Detect which cell encompasses the target text, then output its (X, Y) center coordinate. 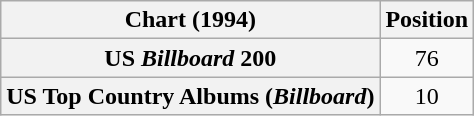
US Top Country Albums (Billboard) (190, 96)
US Billboard 200 (190, 58)
Chart (1994) (190, 20)
Position (427, 20)
76 (427, 58)
10 (427, 96)
